From the cell containing the given text, extract its center point as (X, Y) coordinate. 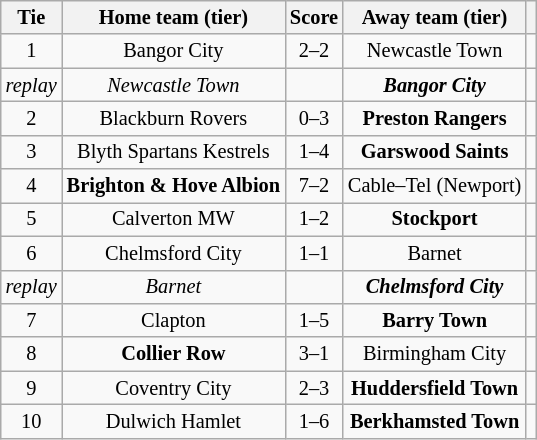
Dulwich Hamlet (174, 421)
2–3 (314, 388)
1–4 (314, 152)
Garswood Saints (434, 152)
3–1 (314, 354)
0–3 (314, 118)
2 (32, 118)
Clapton (174, 320)
2–2 (314, 51)
Home team (tier) (174, 17)
Stockport (434, 219)
5 (32, 219)
4 (32, 186)
1–5 (314, 320)
Huddersfield Town (434, 388)
1–2 (314, 219)
Barry Town (434, 320)
1 (32, 51)
7 (32, 320)
1–1 (314, 253)
Blackburn Rovers (174, 118)
Preston Rangers (434, 118)
1–6 (314, 421)
Calverton MW (174, 219)
Berkhamsted Town (434, 421)
Tie (32, 17)
Score (314, 17)
Birmingham City (434, 354)
9 (32, 388)
Collier Row (174, 354)
3 (32, 152)
Coventry City (174, 388)
7–2 (314, 186)
Away team (tier) (434, 17)
Brighton & Hove Albion (174, 186)
Blyth Spartans Kestrels (174, 152)
6 (32, 253)
10 (32, 421)
Cable–Tel (Newport) (434, 186)
8 (32, 354)
